Find where the given text appears and provide that cell's center as [X, Y] coordinate. 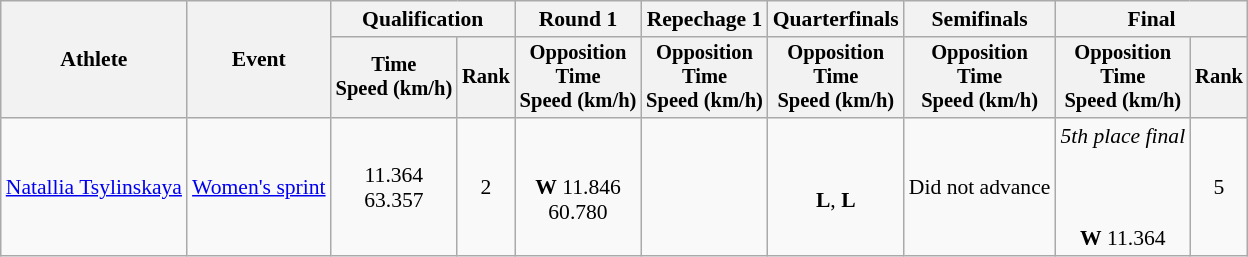
L, L [836, 187]
W 11.84660.780 [578, 187]
Did not advance [980, 187]
Quarterfinals [836, 19]
Repechage 1 [704, 19]
Final [1151, 19]
Natallia Tsylinskaya [94, 187]
Women's sprint [259, 187]
Round 1 [578, 19]
TimeSpeed (km/h) [394, 78]
5th place finalW 11.364 [1122, 187]
Athlete [94, 60]
5 [1219, 187]
Semifinals [980, 19]
Event [259, 60]
Qualification [423, 19]
11.36463.357 [394, 187]
2 [486, 187]
